Determine the [X, Y] coordinate at the center of the cell enclosing the given text.  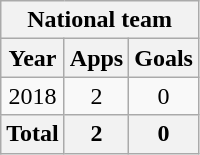
Total [33, 134]
Year [33, 58]
Goals [164, 58]
2018 [33, 96]
Apps [96, 58]
National team [100, 20]
